Output the (x, y) coordinate of the center of the cell containing the given text.  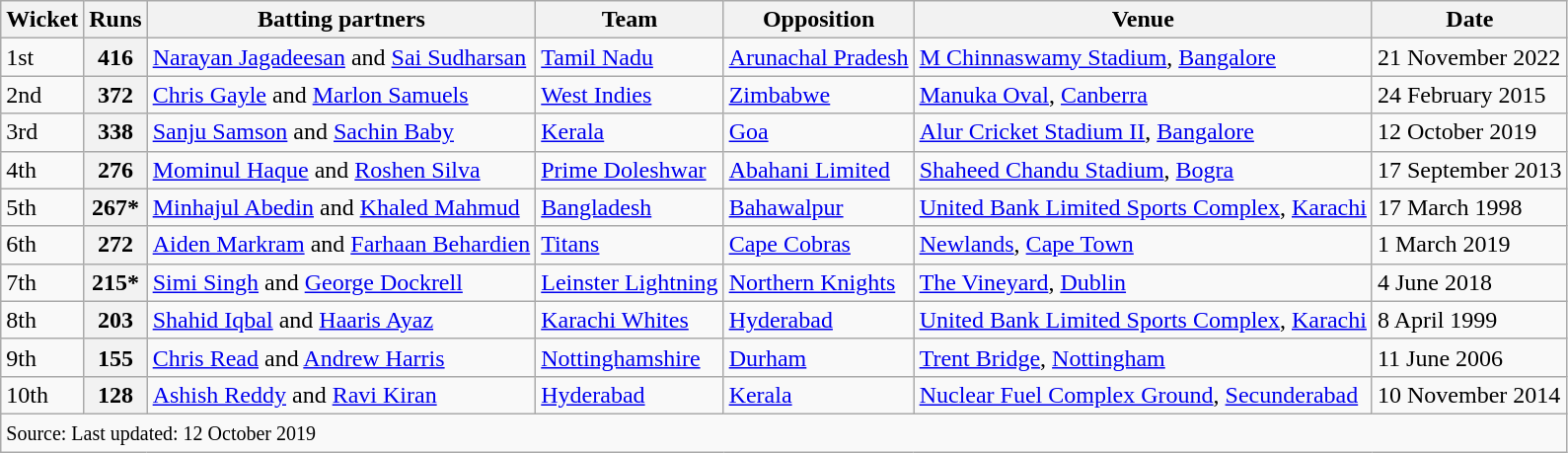
155 (115, 357)
Batting partners (341, 20)
Arunachal Pradesh (819, 57)
203 (115, 320)
Shaheed Chandu Stadium, Bogra (1143, 170)
M Chinnaswamy Stadium, Bangalore (1143, 57)
338 (115, 132)
4th (42, 170)
17 September 2013 (1469, 170)
Nuclear Fuel Complex Ground, Secunderabad (1143, 395)
Karachi Whites (630, 320)
Bahawalpur (819, 207)
Abahani Limited (819, 170)
Chris Read and Andrew Harris (341, 357)
Northern Knights (819, 282)
Minhajul Abedin and Khaled Mahmud (341, 207)
12 October 2019 (1469, 132)
416 (115, 57)
10th (42, 395)
4 June 2018 (1469, 282)
Nottinghamshire (630, 357)
272 (115, 245)
8th (42, 320)
7th (42, 282)
Source: Last updated: 12 October 2019 (784, 432)
Wicket (42, 20)
10 November 2014 (1469, 395)
Ashish Reddy and Ravi Kiran (341, 395)
Prime Doleshwar (630, 170)
Shahid Iqbal and Haaris Ayaz (341, 320)
372 (115, 95)
Narayan Jagadeesan and Sai Sudharsan (341, 57)
Titans (630, 245)
West Indies (630, 95)
Goa (819, 132)
Durham (819, 357)
5th (42, 207)
1 March 2019 (1469, 245)
Date (1469, 20)
1st (42, 57)
128 (115, 395)
6th (42, 245)
8 April 1999 (1469, 320)
Cape Cobras (819, 245)
Team (630, 20)
24 February 2015 (1469, 95)
Sanju Samson and Sachin Baby (341, 132)
Bangladesh (630, 207)
Runs (115, 20)
11 June 2006 (1469, 357)
Simi Singh and George Dockrell (341, 282)
Zimbabwe (819, 95)
Newlands, Cape Town (1143, 245)
267* (115, 207)
2nd (42, 95)
The Vineyard, Dublin (1143, 282)
3rd (42, 132)
Alur Cricket Stadium II, Bangalore (1143, 132)
Tamil Nadu (630, 57)
Aiden Markram and Farhaan Behardien (341, 245)
17 March 1998 (1469, 207)
Opposition (819, 20)
Venue (1143, 20)
9th (42, 357)
21 November 2022 (1469, 57)
276 (115, 170)
215* (115, 282)
Mominul Haque and Roshen Silva (341, 170)
Chris Gayle and Marlon Samuels (341, 95)
Leinster Lightning (630, 282)
Trent Bridge, Nottingham (1143, 357)
Manuka Oval, Canberra (1143, 95)
